Identify which cell holds the provided text, then report its (x, y) central coordinate. 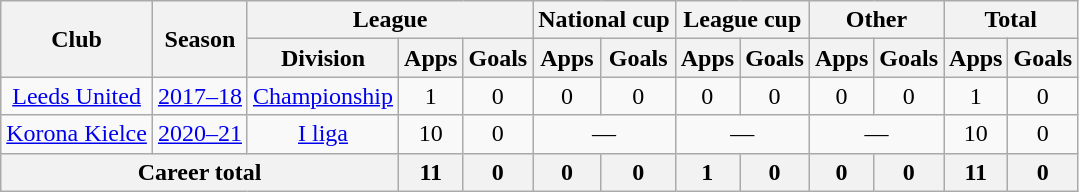
League cup (742, 20)
Division (322, 58)
I liga (322, 134)
Season (200, 39)
Championship (322, 96)
League (390, 20)
Korona Kielce (77, 134)
Club (77, 39)
Other (876, 20)
2017–18 (200, 96)
Career total (200, 172)
National cup (604, 20)
2020–21 (200, 134)
Leeds United (77, 96)
Total (1011, 20)
